From the cell containing the given text, extract its center point as [x, y] coordinate. 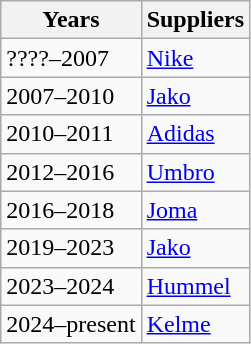
Hummel [195, 286]
2024–present [71, 324]
????–2007 [71, 58]
Adidas [195, 134]
2012–2016 [71, 172]
Suppliers [195, 20]
Joma [195, 210]
2010–2011 [71, 134]
Umbro [195, 172]
2023–2024 [71, 286]
Kelme [195, 324]
2007–2010 [71, 96]
Years [71, 20]
2019–2023 [71, 248]
2016–2018 [71, 210]
Nike [195, 58]
